Locate the cell with the specified text and output its (X, Y) center coordinate. 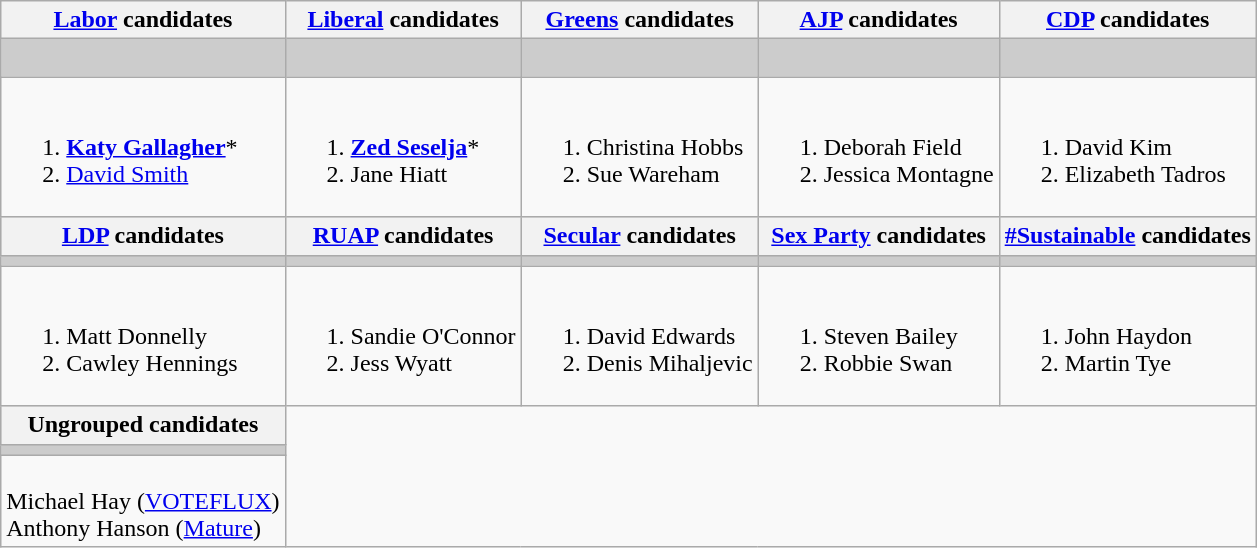
Steven BaileyRobbie Swan (878, 336)
LDP candidates (143, 236)
AJP candidates (878, 20)
Katy Gallagher*David Smith (143, 147)
Zed Seselja*Jane Hiatt (403, 147)
Christina HobbsSue Wareham (640, 147)
Ungrouped candidates (143, 425)
Labor candidates (143, 20)
David EdwardsDenis Mihaljevic (640, 336)
Sex Party candidates (878, 236)
CDP candidates (1128, 20)
RUAP candidates (403, 236)
Deborah FieldJessica Montagne (878, 147)
David KimElizabeth Tadros (1128, 147)
Secular candidates (640, 236)
#Sustainable candidates (1128, 236)
Greens candidates (640, 20)
Michael Hay (VOTEFLUX) Anthony Hanson (Mature) (143, 501)
Sandie O'ConnorJess Wyatt (403, 336)
John HaydonMartin Tye (1128, 336)
Liberal candidates (403, 20)
Matt DonnellyCawley Hennings (143, 336)
